Return (X, Y) of the center of cell containing provided text 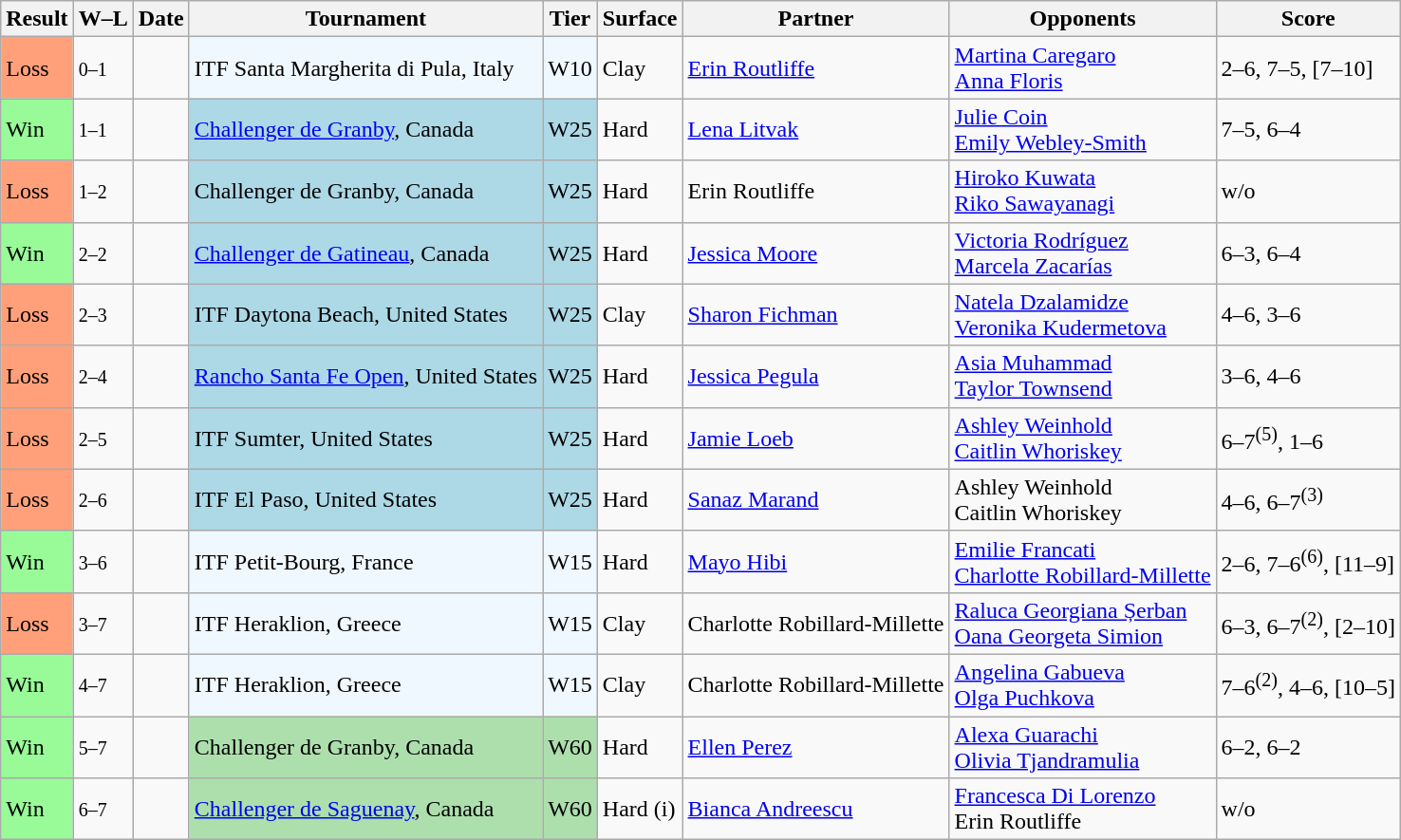
ITF Santa Margherita di Pula, Italy (365, 68)
Challenger de Gatineau, Canada (365, 252)
Sanaz Marand (816, 499)
2–3 (103, 315)
5–7 (103, 746)
Challenger de Saguenay, Canada (365, 809)
Raluca Georgiana Șerban Oana Georgeta Simion (1082, 623)
Natela Dzalamidze Veronika Kudermetova (1082, 315)
Jessica Moore (816, 252)
Emilie Francati Charlotte Robillard-Millette (1082, 562)
Hiroko Kuwata Riko Sawayanagi (1082, 192)
2–6, 7–5, [7–10] (1308, 68)
Victoria Rodríguez Marcela Zacarías (1082, 252)
2–5 (103, 439)
Surface (640, 19)
Julie Coin Emily Webley-Smith (1082, 129)
Result (37, 19)
2–2 (103, 252)
Tournament (365, 19)
6–7 (103, 809)
1–1 (103, 129)
Asia Muhammad Taylor Townsend (1082, 376)
Score (1308, 19)
Francesca Di Lorenzo Erin Routliffe (1082, 809)
2–6, 7–6(6), [11–9] (1308, 562)
Sharon Fichman (816, 315)
0–1 (103, 68)
Martina Caregaro Anna Floris (1082, 68)
6–3, 6–4 (1308, 252)
W10 (570, 68)
Alexa Guarachi Olivia Tjandramulia (1082, 746)
Bianca Andreescu (816, 809)
6–7(5), 1–6 (1308, 439)
ITF Daytona Beach, United States (365, 315)
Angelina Gabueva Olga Puchkova (1082, 685)
Rancho Santa Fe Open, United States (365, 376)
Date (161, 19)
Jamie Loeb (816, 439)
2–6 (103, 499)
1–2 (103, 192)
3–6, 4–6 (1308, 376)
3–6 (103, 562)
Lena Litvak (816, 129)
ITF El Paso, United States (365, 499)
4–6, 6–7(3) (1308, 499)
W–L (103, 19)
Jessica Pegula (816, 376)
6–3, 6–7(2), [2–10] (1308, 623)
Partner (816, 19)
Ellen Perez (816, 746)
4–6, 3–6 (1308, 315)
4–7 (103, 685)
Hard (i) (640, 809)
7–5, 6–4 (1308, 129)
Mayo Hibi (816, 562)
ITF Sumter, United States (365, 439)
3–7 (103, 623)
Opponents (1082, 19)
Tier (570, 19)
7–6(2), 4–6, [10–5] (1308, 685)
ITF Petit-Bourg, France (365, 562)
2–4 (103, 376)
6–2, 6–2 (1308, 746)
